Identify which cell holds the provided text, then report its (X, Y) central coordinate. 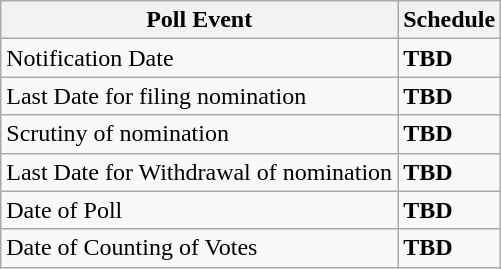
Poll Event (200, 20)
Notification Date (200, 58)
Last Date for Withdrawal of nomination (200, 172)
Scrutiny of nomination (200, 134)
Date of Poll (200, 210)
Date of Counting of Votes (200, 248)
Last Date for filing nomination (200, 96)
Schedule (450, 20)
